Extract the [X, Y] coordinate from the center of the cell holding the provided text.  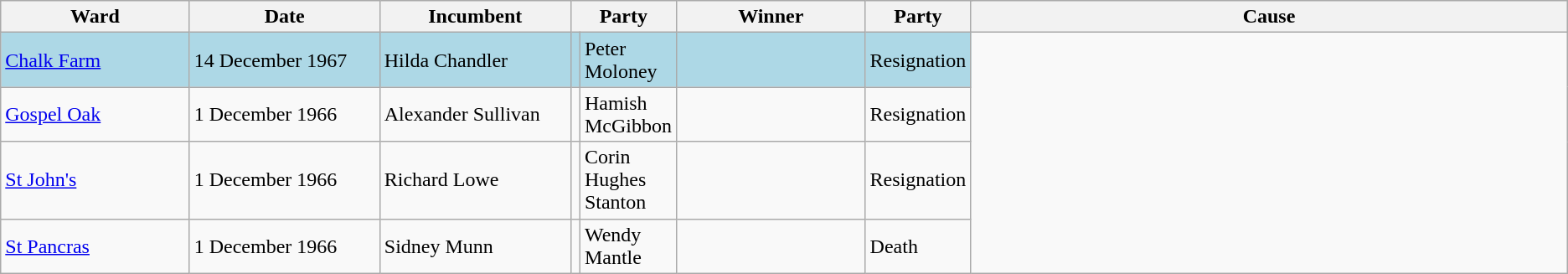
Chalk Farm [95, 60]
Ward [95, 17]
Wendy Mantle [628, 246]
Corin Hughes Stanton [628, 180]
Date [285, 17]
Sidney Munn [475, 246]
Winner [771, 17]
Gospel Oak [95, 114]
Cause [1269, 17]
Richard Lowe [475, 180]
St Pancras [95, 246]
Peter Moloney [628, 60]
St John's [95, 180]
Incumbent [475, 17]
Hilda Chandler [475, 60]
Alexander Sullivan [475, 114]
Death [918, 246]
Hamish McGibbon [628, 114]
14 December 1967 [285, 60]
